Detect which cell encompasses the target text, then output its (X, Y) center coordinate. 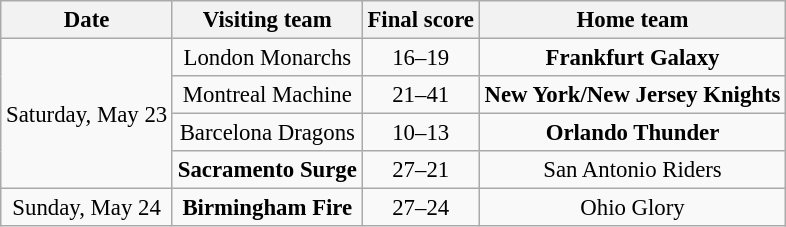
27–24 (420, 208)
Final score (420, 20)
16–19 (420, 58)
Date (87, 20)
Sacramento Surge (267, 170)
21–41 (420, 95)
27–21 (420, 170)
San Antonio Riders (632, 170)
Barcelona Dragons (267, 133)
Frankfurt Galaxy (632, 58)
London Monarchs (267, 58)
Ohio Glory (632, 208)
New York/New Jersey Knights (632, 95)
Sunday, May 24 (87, 208)
Orlando Thunder (632, 133)
Saturday, May 23 (87, 114)
Visiting team (267, 20)
10–13 (420, 133)
Montreal Machine (267, 95)
Birmingham Fire (267, 208)
Home team (632, 20)
